Identify which cell holds the provided text, then report its [x, y] central coordinate. 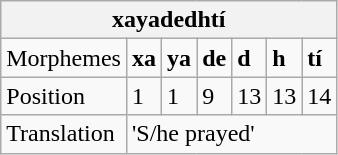
Translation [64, 134]
'S/he prayed' [231, 134]
Morphemes [64, 58]
d [250, 58]
Position [64, 96]
xayadedhtí [169, 20]
h [284, 58]
9 [214, 96]
de [214, 58]
xa [144, 58]
ya [180, 58]
tí [320, 58]
14 [320, 96]
